From the cell containing the given text, extract its center point as [x, y] coordinate. 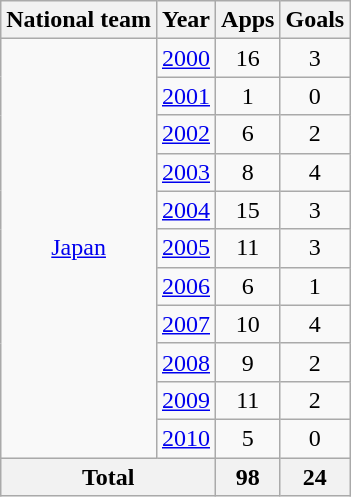
24 [315, 477]
2000 [186, 58]
15 [248, 210]
Japan [79, 248]
2003 [186, 172]
2001 [186, 96]
9 [248, 362]
2008 [186, 362]
Total [108, 477]
8 [248, 172]
2004 [186, 210]
2010 [186, 438]
2006 [186, 286]
2007 [186, 324]
Apps [248, 20]
Goals [315, 20]
2009 [186, 400]
2002 [186, 134]
98 [248, 477]
2005 [186, 248]
16 [248, 58]
5 [248, 438]
Year [186, 20]
10 [248, 324]
National team [79, 20]
